Search for the cell housing the specified text and yield its (x, y) center coordinate. 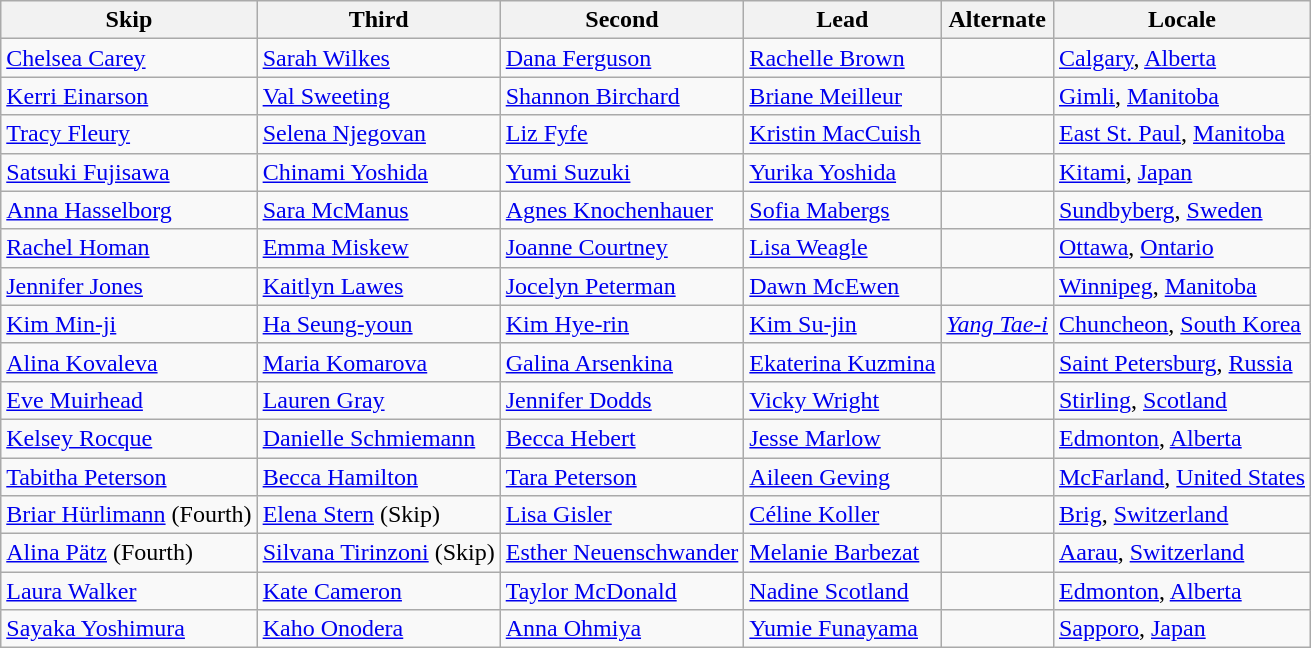
Anna Ohmiya (622, 629)
Sapporo, Japan (1182, 629)
Val Sweeting (378, 96)
Brig, Switzerland (1182, 515)
Melanie Barbezat (842, 553)
Rachelle Brown (842, 58)
Sofia Mabergs (842, 210)
Emma Miskew (378, 248)
Becca Hebert (622, 438)
Dana Ferguson (622, 58)
Ha Seung-youn (378, 324)
Sundbyberg, Sweden (1182, 210)
Jennifer Dodds (622, 400)
Kim Hye-rin (622, 324)
Kim Su-jin (842, 324)
Tracy Fleury (129, 134)
Nadine Scotland (842, 591)
Silvana Tirinzoni (Skip) (378, 553)
Lead (842, 20)
Calgary, Alberta (1182, 58)
Rachel Homan (129, 248)
Winnipeg, Manitoba (1182, 286)
Alina Pätz (Fourth) (129, 553)
Saint Petersburg, Russia (1182, 362)
Selena Njegovan (378, 134)
Alternate (998, 20)
Anna Hasselborg (129, 210)
McFarland, United States (1182, 477)
Yumi Suzuki (622, 172)
Kitami, Japan (1182, 172)
Second (622, 20)
Galina Arsenkina (622, 362)
Aarau, Switzerland (1182, 553)
Maria Komarova (378, 362)
Briar Hürlimann (Fourth) (129, 515)
Briane Meilleur (842, 96)
Lisa Gisler (622, 515)
Kristin MacCuish (842, 134)
Taylor McDonald (622, 591)
Third (378, 20)
Eve Muirhead (129, 400)
Sara McManus (378, 210)
Kate Cameron (378, 591)
Kerri Einarson (129, 96)
Yang Tae-i (998, 324)
Aileen Geving (842, 477)
Sayaka Yoshimura (129, 629)
Ekaterina Kuzmina (842, 362)
Satsuki Fujisawa (129, 172)
Elena Stern (Skip) (378, 515)
Dawn McEwen (842, 286)
Kim Min-ji (129, 324)
Yumie Funayama (842, 629)
Kaitlyn Lawes (378, 286)
Locale (1182, 20)
Kaho Onodera (378, 629)
Tabitha Peterson (129, 477)
Ottawa, Ontario (1182, 248)
East St. Paul, Manitoba (1182, 134)
Lisa Weagle (842, 248)
Becca Hamilton (378, 477)
Danielle Schmiemann (378, 438)
Alina Kovaleva (129, 362)
Skip (129, 20)
Shannon Birchard (622, 96)
Tara Peterson (622, 477)
Jennifer Jones (129, 286)
Lauren Gray (378, 400)
Chuncheon, South Korea (1182, 324)
Agnes Knochenhauer (622, 210)
Chelsea Carey (129, 58)
Liz Fyfe (622, 134)
Chinami Yoshida (378, 172)
Laura Walker (129, 591)
Jocelyn Peterman (622, 286)
Kelsey Rocque (129, 438)
Vicky Wright (842, 400)
Yurika Yoshida (842, 172)
Joanne Courtney (622, 248)
Stirling, Scotland (1182, 400)
Jesse Marlow (842, 438)
Céline Koller (842, 515)
Sarah Wilkes (378, 58)
Esther Neuenschwander (622, 553)
Gimli, Manitoba (1182, 96)
